Capture the cell that displays the provided text and extract its (x, y) central coordinate. 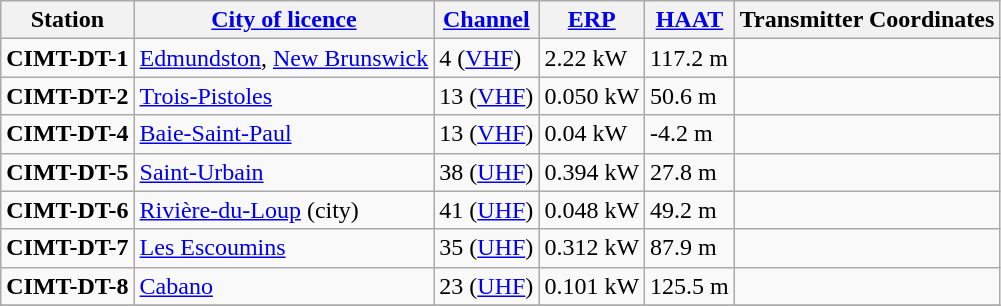
Edmundston, New Brunswick (284, 58)
HAAT (690, 20)
Baie-Saint-Paul (284, 134)
CIMT-DT-8 (68, 286)
CIMT-DT-4 (68, 134)
Station (68, 20)
Saint-Urbain (284, 172)
0.394 kW (592, 172)
CIMT-DT-6 (68, 210)
0.312 kW (592, 248)
CIMT-DT-7 (68, 248)
0.050 kW (592, 96)
0.04 kW (592, 134)
35 (UHF) (486, 248)
117.2 m (690, 58)
0.101 kW (592, 286)
27.8 m (690, 172)
Les Escoumins (284, 248)
125.5 m (690, 286)
ERP (592, 20)
41 (UHF) (486, 210)
38 (UHF) (486, 172)
CIMT-DT-5 (68, 172)
Channel (486, 20)
2.22 kW (592, 58)
23 (UHF) (486, 286)
-4.2 m (690, 134)
4 (VHF) (486, 58)
CIMT-DT-1 (68, 58)
Trois-Pistoles (284, 96)
50.6 m (690, 96)
0.048 kW (592, 210)
87.9 m (690, 248)
City of licence (284, 20)
Cabano (284, 286)
Rivière-du-Loup (city) (284, 210)
Transmitter Coordinates (866, 20)
49.2 m (690, 210)
CIMT-DT-2 (68, 96)
